Determine the [X, Y] coordinate at the center of the cell enclosing the given text.  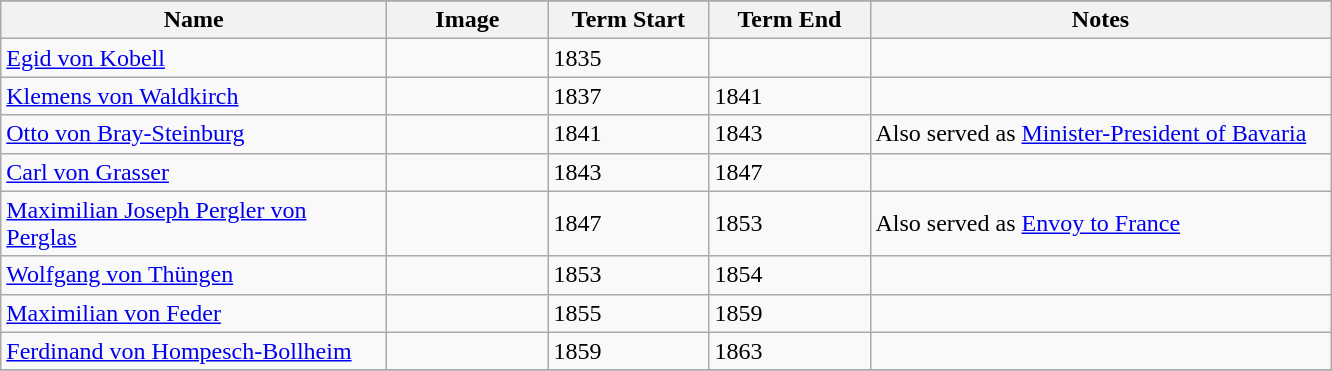
Carl von Grasser [194, 172]
Name [194, 20]
1837 [628, 96]
Term Start [628, 20]
Notes [1100, 20]
Klemens von Waldkirch [194, 96]
Wolfgang von Thüngen [194, 275]
1855 [628, 313]
1863 [790, 351]
1835 [628, 58]
Image [468, 20]
Egid von Kobell [194, 58]
Maximilian Joseph Pergler von Perglas [194, 224]
Also served as Envoy to France [1100, 224]
Otto von Bray-Steinburg [194, 134]
Ferdinand von Hompesch-Bollheim [194, 351]
Also served as Minister-President of Bavaria [1100, 134]
Maximilian von Feder [194, 313]
Term End [790, 20]
1854 [790, 275]
